Output the (X, Y) coordinate of the center of the cell containing the given text.  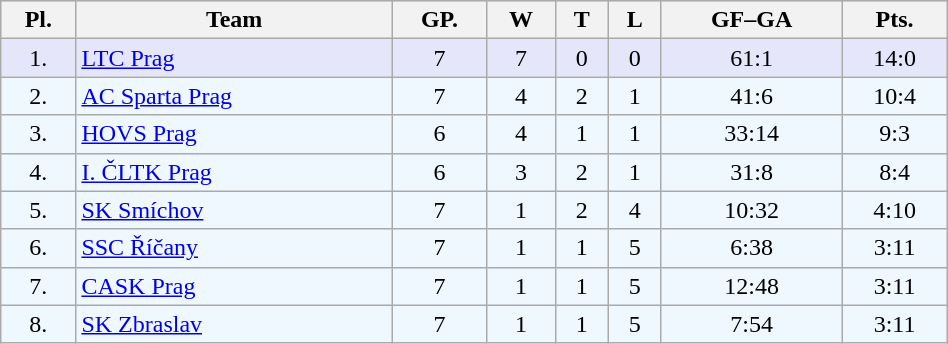
14:0 (894, 58)
GF–GA (752, 20)
2. (38, 96)
3. (38, 134)
SK Zbraslav (234, 324)
GP. (439, 20)
8. (38, 324)
9:3 (894, 134)
HOVS Prag (234, 134)
61:1 (752, 58)
3 (522, 172)
10:4 (894, 96)
1. (38, 58)
Pl. (38, 20)
12:48 (752, 286)
7. (38, 286)
SK Smíchov (234, 210)
Pts. (894, 20)
L (634, 20)
5. (38, 210)
Team (234, 20)
8:4 (894, 172)
6. (38, 248)
7:54 (752, 324)
T (582, 20)
6:38 (752, 248)
LTC Prag (234, 58)
4. (38, 172)
AC Sparta Prag (234, 96)
10:32 (752, 210)
CASK Prag (234, 286)
31:8 (752, 172)
33:14 (752, 134)
I. ČLTK Prag (234, 172)
SSC Říčany (234, 248)
41:6 (752, 96)
W (522, 20)
4:10 (894, 210)
